Capture the cell that displays the provided text and extract its (x, y) central coordinate. 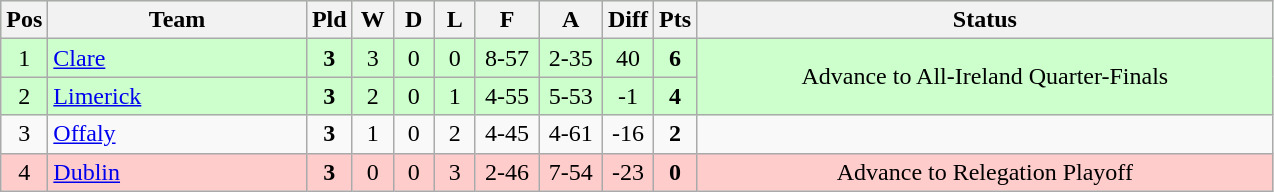
4-61 (571, 134)
D (414, 20)
L (454, 20)
6 (674, 58)
Status (986, 20)
Limerick (178, 96)
-1 (628, 96)
-23 (628, 172)
Advance to Relegation Playoff (986, 172)
Pts (674, 20)
F (507, 20)
2-46 (507, 172)
2-35 (571, 58)
Advance to All-Ireland Quarter-Finals (986, 77)
-16 (628, 134)
4-55 (507, 96)
4-45 (507, 134)
Dublin (178, 172)
Team (178, 20)
Clare (178, 58)
A (571, 20)
Pld (329, 20)
7-54 (571, 172)
Pos (24, 20)
W (372, 20)
40 (628, 58)
5-53 (571, 96)
Diff (628, 20)
8-57 (507, 58)
Offaly (178, 134)
